Find where the given text appears and provide that cell's center as (X, Y) coordinate. 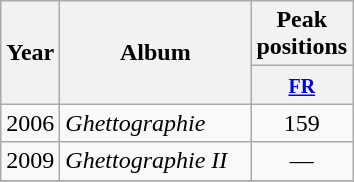
2009 (30, 161)
— (302, 161)
Year (30, 52)
Ghettographie (156, 123)
Peak positions (302, 34)
Ghettographie II (156, 161)
FR (302, 85)
Album (156, 52)
159 (302, 123)
2006 (30, 123)
